Identify which cell holds the provided text, then report its (X, Y) central coordinate. 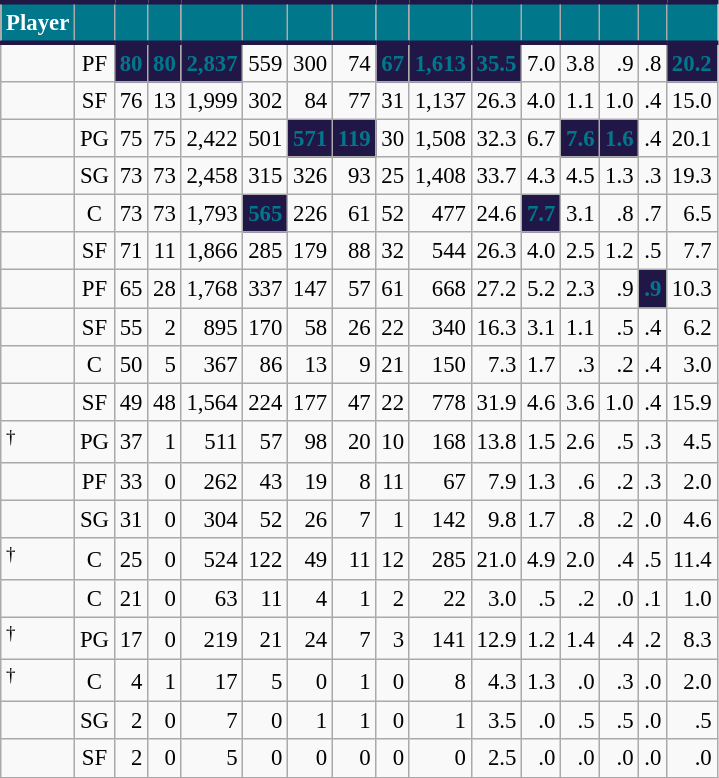
24 (310, 639)
524 (212, 559)
30 (392, 139)
179 (310, 251)
668 (440, 289)
1,564 (212, 402)
21.0 (496, 559)
63 (212, 599)
2.6 (580, 441)
1.4 (580, 639)
Player (38, 22)
224 (266, 402)
304 (212, 519)
20.2 (692, 62)
150 (440, 364)
31.9 (496, 402)
88 (354, 251)
3.5 (496, 721)
43 (266, 482)
37 (130, 441)
28 (164, 289)
326 (310, 176)
367 (212, 364)
6.2 (692, 327)
71 (130, 251)
119 (354, 139)
33 (130, 482)
3 (392, 639)
7.0 (542, 62)
1,999 (212, 101)
2,422 (212, 139)
571 (310, 139)
6.5 (692, 214)
170 (266, 327)
1,408 (440, 176)
9 (354, 364)
8.3 (692, 639)
147 (310, 289)
10 (392, 441)
2,837 (212, 62)
98 (310, 441)
142 (440, 519)
10.3 (692, 289)
1,793 (212, 214)
58 (310, 327)
6.7 (542, 139)
565 (266, 214)
1,866 (212, 251)
1,137 (440, 101)
219 (212, 639)
13.8 (496, 441)
27.2 (496, 289)
77 (354, 101)
.6 (580, 482)
141 (440, 639)
1.6 (620, 139)
84 (310, 101)
16.3 (496, 327)
168 (440, 441)
1.5 (542, 441)
7.3 (496, 364)
15.0 (692, 101)
559 (266, 62)
226 (310, 214)
47 (354, 402)
337 (266, 289)
19.3 (692, 176)
300 (310, 62)
76 (130, 101)
7.6 (580, 139)
302 (266, 101)
24.6 (496, 214)
20.1 (692, 139)
5.2 (542, 289)
340 (440, 327)
32 (392, 251)
32.3 (496, 139)
3.6 (580, 402)
501 (266, 139)
86 (266, 364)
122 (266, 559)
544 (440, 251)
65 (130, 289)
12 (392, 559)
48 (164, 402)
3.8 (580, 62)
15.9 (692, 402)
19 (310, 482)
12.9 (496, 639)
50 (130, 364)
1,508 (440, 139)
.7 (653, 214)
20 (354, 441)
477 (440, 214)
4.9 (542, 559)
895 (212, 327)
1,768 (212, 289)
262 (212, 482)
55 (130, 327)
33.7 (496, 176)
93 (354, 176)
2,458 (212, 176)
778 (440, 402)
7.9 (496, 482)
11.4 (692, 559)
9.8 (496, 519)
2.3 (580, 289)
1,613 (440, 62)
74 (354, 62)
35.5 (496, 62)
511 (212, 441)
177 (310, 402)
315 (266, 176)
.1 (653, 599)
